Provide the (X, Y) coordinate of the cell's center where the given text is located.  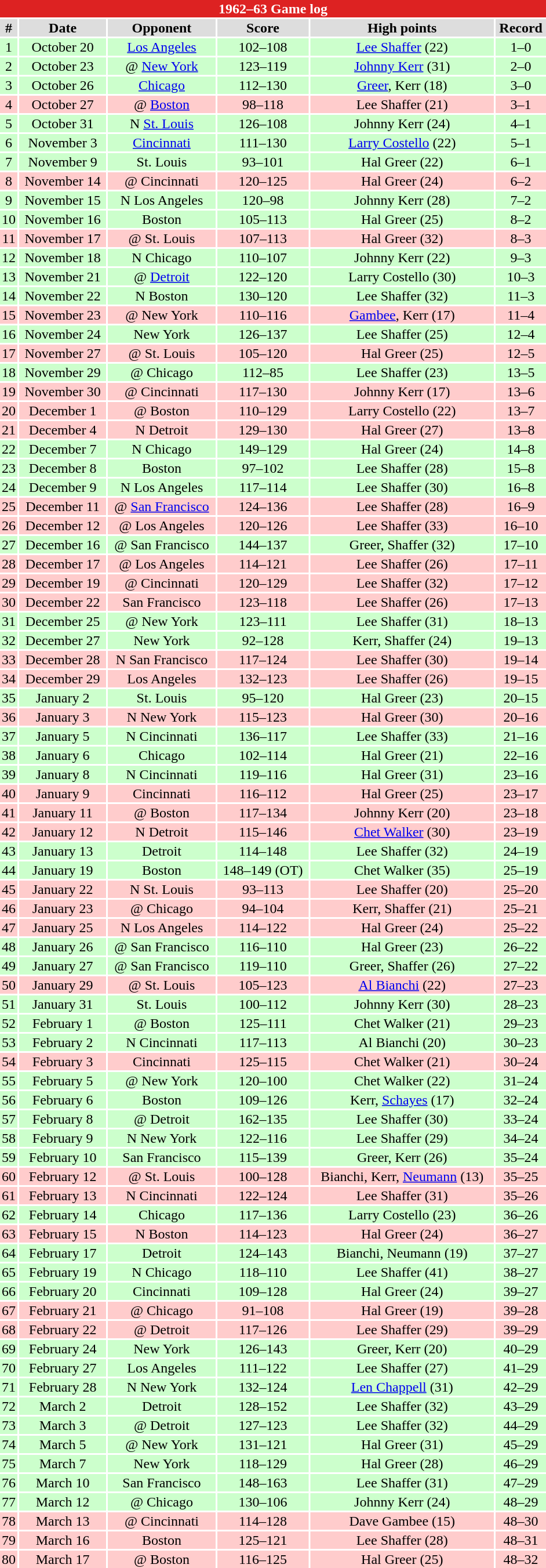
33–24 (520, 1119)
November 16 (63, 219)
8 (9, 181)
January 2 (63, 698)
111–130 (263, 143)
Greer, Shaffer (26) (402, 966)
92–128 (263, 640)
102–108 (263, 47)
45 (9, 889)
25 (9, 506)
October 31 (63, 124)
28–23 (520, 1004)
February 20 (63, 1291)
23–16 (520, 774)
Hal Greer (19) (402, 1310)
115–139 (263, 1157)
3 (9, 85)
8–2 (520, 219)
February 2 (63, 1042)
November 9 (63, 162)
January 5 (63, 736)
74 (9, 1444)
14–8 (520, 449)
3–0 (520, 85)
75 (9, 1464)
Lee Shaffer (22) (402, 47)
Larry Costello (30) (402, 277)
105–120 (263, 353)
124–143 (263, 1253)
February 10 (63, 1157)
January 25 (63, 928)
Hal Greer (30) (402, 717)
November 15 (63, 200)
December 12 (63, 526)
122–116 (263, 1138)
126–137 (263, 334)
January 3 (63, 717)
18 (9, 372)
114–121 (263, 564)
March 17 (63, 1559)
December 8 (63, 468)
56 (9, 1100)
43–29 (520, 1406)
98–118 (263, 104)
47–29 (520, 1483)
11 (9, 238)
January 29 (63, 985)
February 3 (63, 1062)
38 (9, 755)
2–0 (520, 66)
November 30 (63, 392)
March 13 (63, 1521)
125–115 (263, 1062)
January 23 (63, 908)
41–29 (520, 1368)
December 28 (63, 660)
February 15 (63, 1234)
February 6 (63, 1100)
February 9 (63, 1138)
3–1 (520, 104)
Greer, Kerr (20) (402, 1349)
February 22 (63, 1330)
149–129 (263, 449)
13–6 (520, 392)
35–25 (520, 1176)
February 8 (63, 1119)
1 (9, 47)
125–121 (263, 1540)
December 22 (63, 602)
# (9, 28)
November 22 (63, 296)
High points (402, 28)
72 (9, 1406)
148–149 (OT) (263, 870)
February 13 (63, 1196)
October 27 (63, 104)
2 (9, 66)
62 (9, 1215)
17–12 (520, 583)
28 (9, 564)
Chet Walker (30) (402, 832)
Date (63, 28)
116–112 (263, 794)
55 (9, 1081)
120–129 (263, 583)
71 (9, 1387)
117–114 (263, 487)
6–1 (520, 162)
October 26 (63, 85)
March 2 (63, 1406)
48–32 (520, 1559)
Greer, Shaffer (32) (402, 545)
4–1 (520, 124)
Greer, Kerr (26) (402, 1157)
5 (9, 124)
112–130 (263, 85)
105–123 (263, 985)
64 (9, 1253)
November 18 (63, 258)
39–27 (520, 1291)
32–24 (520, 1100)
23 (9, 468)
October 20 (63, 47)
Hal Greer (21) (402, 755)
102–114 (263, 755)
N San Francisco (162, 660)
Larry Costello (23) (402, 1215)
December 29 (63, 679)
November 27 (63, 353)
7 (9, 162)
23–17 (520, 794)
19–15 (520, 679)
36–27 (520, 1234)
13–8 (520, 430)
57 (9, 1119)
100–128 (263, 1176)
48–31 (520, 1540)
7–2 (520, 200)
February 17 (63, 1253)
45–29 (520, 1444)
73 (9, 1425)
39–28 (520, 1310)
80 (9, 1559)
Lee Shaffer (41) (402, 1272)
60 (9, 1176)
21 (9, 430)
119–116 (263, 774)
16–9 (520, 506)
46 (9, 908)
38–27 (520, 1272)
16 (9, 334)
120–125 (263, 181)
124–136 (263, 506)
25–22 (520, 928)
114–148 (263, 851)
Opponent (162, 28)
36 (9, 717)
9 (9, 200)
107–113 (263, 238)
123–118 (263, 602)
14 (9, 296)
49 (9, 966)
39–29 (520, 1330)
March 12 (63, 1502)
Hal Greer (22) (402, 162)
16–10 (520, 526)
Kerr, Shaffer (24) (402, 640)
24–19 (520, 851)
January 8 (63, 774)
Al Bianchi (22) (402, 985)
January 13 (63, 851)
January 19 (63, 870)
11–3 (520, 296)
February 24 (63, 1349)
58 (9, 1138)
126–108 (263, 124)
79 (9, 1540)
20–16 (520, 717)
69 (9, 1349)
25–20 (520, 889)
110–116 (263, 315)
97–102 (263, 468)
Gambee, Kerr (17) (402, 315)
54 (9, 1062)
36–26 (520, 1215)
December 27 (63, 640)
23–19 (520, 832)
19 (9, 392)
117–126 (263, 1330)
October 23 (63, 66)
93–101 (263, 162)
15 (9, 315)
March 7 (63, 1464)
February 12 (63, 1176)
27–22 (520, 966)
117–130 (263, 392)
February 5 (63, 1081)
6–2 (520, 181)
4 (9, 104)
110–129 (263, 411)
12 (9, 258)
Hal Greer (32) (402, 238)
63 (9, 1234)
48 (9, 947)
December 25 (63, 621)
13 (9, 277)
115–146 (263, 832)
95–120 (263, 698)
130–106 (263, 1502)
January 27 (63, 966)
111–122 (263, 1368)
Lee Shaffer (23) (402, 372)
46–29 (520, 1464)
118–110 (263, 1272)
123–111 (263, 621)
8–3 (520, 238)
91–108 (263, 1310)
Johnny Kerr (30) (402, 1004)
26 (9, 526)
123–119 (263, 66)
January 9 (63, 794)
120–100 (263, 1081)
105–113 (263, 219)
40 (9, 794)
9–3 (520, 258)
78 (9, 1521)
47 (9, 928)
117–113 (263, 1042)
Lee Shaffer (20) (402, 889)
Score (263, 28)
59 (9, 1157)
122–120 (263, 277)
50 (9, 985)
130–120 (263, 296)
February 19 (63, 1272)
44–29 (520, 1425)
66 (9, 1291)
December 7 (63, 449)
132–123 (263, 679)
76 (9, 1483)
37–27 (520, 1253)
January 11 (63, 813)
93–113 (263, 889)
67 (9, 1310)
120–126 (263, 526)
Hal Greer (28) (402, 1464)
117–134 (263, 813)
December 1 (63, 411)
117–136 (263, 1215)
116–125 (263, 1559)
January 12 (63, 832)
February 14 (63, 1215)
70 (9, 1368)
40–29 (520, 1349)
November 29 (63, 372)
68 (9, 1330)
January 31 (63, 1004)
11–4 (520, 315)
61 (9, 1196)
December 17 (63, 564)
March 3 (63, 1425)
March 5 (63, 1444)
41 (9, 813)
1962–63 Game log (273, 9)
12–5 (520, 353)
44 (9, 870)
November 17 (63, 238)
December 4 (63, 430)
129–130 (263, 430)
12–4 (520, 334)
19–14 (520, 660)
16–8 (520, 487)
6 (9, 143)
77 (9, 1502)
42 (9, 832)
February 1 (63, 1023)
144–137 (263, 545)
125–111 (263, 1023)
20–15 (520, 698)
114–123 (263, 1234)
Chet Walker (22) (402, 1081)
110–107 (263, 258)
27 (9, 545)
112–85 (263, 372)
17–10 (520, 545)
148–163 (263, 1483)
December 9 (63, 487)
Record (520, 28)
25–21 (520, 908)
January 26 (63, 947)
27–23 (520, 985)
30–24 (520, 1062)
30–23 (520, 1042)
Dave Gambee (15) (402, 1521)
1–0 (520, 47)
Lee Shaffer (21) (402, 104)
19–13 (520, 640)
17–13 (520, 602)
35 (9, 698)
March 16 (63, 1540)
128–152 (263, 1406)
November 24 (63, 334)
126–143 (263, 1349)
24 (9, 487)
22 (9, 449)
35–26 (520, 1196)
November 23 (63, 315)
Lee Shaffer (27) (402, 1368)
115–123 (263, 717)
25–19 (520, 870)
March 10 (63, 1483)
109–128 (263, 1291)
December 19 (63, 583)
34 (9, 679)
29–23 (520, 1023)
114–128 (263, 1521)
116–110 (263, 947)
118–129 (263, 1464)
February 27 (63, 1368)
Bianchi, Kerr, Neumann (13) (402, 1176)
33 (9, 660)
30 (9, 602)
November 3 (63, 143)
51 (9, 1004)
117–124 (263, 660)
127–123 (263, 1425)
February 28 (63, 1387)
Johnny Kerr (31) (402, 66)
Kerr, Shaffer (21) (402, 908)
January 6 (63, 755)
29 (9, 583)
22–16 (520, 755)
132–124 (263, 1387)
136–117 (263, 736)
Johnny Kerr (20) (402, 813)
13–5 (520, 372)
Chet Walker (35) (402, 870)
18–13 (520, 621)
17 (9, 353)
120–98 (263, 200)
39 (9, 774)
119–110 (263, 966)
Kerr, Schayes (17) (402, 1100)
31 (9, 621)
23–18 (520, 813)
37 (9, 736)
20 (9, 411)
10 (9, 219)
122–124 (263, 1196)
35–24 (520, 1157)
26–22 (520, 947)
94–104 (263, 908)
Johnny Kerr (22) (402, 258)
December 11 (63, 506)
November 14 (63, 181)
53 (9, 1042)
42–29 (520, 1387)
Len Chappell (31) (402, 1387)
Greer, Kerr (18) (402, 85)
Al Bianchi (20) (402, 1042)
48–29 (520, 1502)
65 (9, 1272)
131–121 (263, 1444)
21–16 (520, 736)
Johnny Kerr (28) (402, 200)
January 22 (63, 889)
10–3 (520, 277)
December 16 (63, 545)
November 21 (63, 277)
13–7 (520, 411)
52 (9, 1023)
31–24 (520, 1081)
Bianchi, Neumann (19) (402, 1253)
34–24 (520, 1138)
Johnny Kerr (17) (402, 392)
17–11 (520, 564)
Lee Shaffer (25) (402, 334)
5–1 (520, 143)
43 (9, 851)
15–8 (520, 468)
109–126 (263, 1100)
100–112 (263, 1004)
Hal Greer (27) (402, 430)
162–135 (263, 1119)
114–122 (263, 928)
February 21 (63, 1310)
48–30 (520, 1521)
32 (9, 640)
